Provide the (x, y) coordinate of the cell's center where the given text is located.  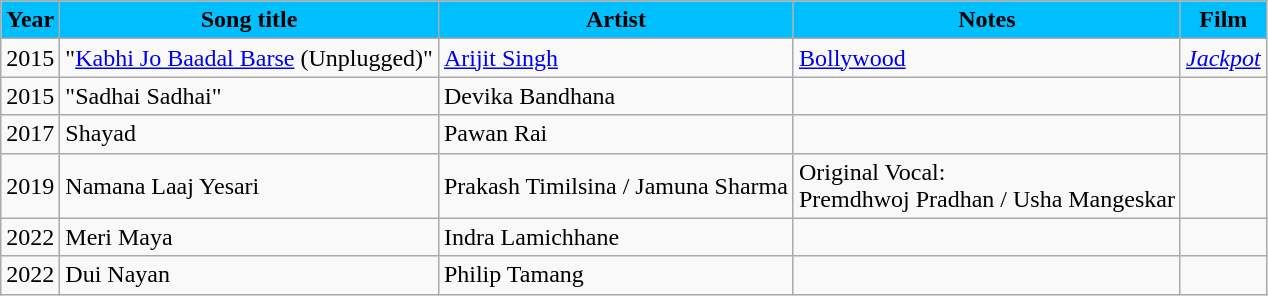
Artist (616, 20)
Namana Laaj Yesari (250, 186)
Meri Maya (250, 237)
Notes (986, 20)
Prakash Timilsina / Jamuna Sharma (616, 186)
Year (30, 20)
"Kabhi Jo Baadal Barse (Unplugged)" (250, 58)
Song title (250, 20)
Film (1223, 20)
Shayad (250, 134)
Arijit Singh (616, 58)
"Sadhai Sadhai" (250, 96)
Dui Nayan (250, 275)
Indra Lamichhane (616, 237)
Philip Tamang (616, 275)
Bollywood (986, 58)
Original Vocal:Premdhwoj Pradhan / Usha Mangeskar (986, 186)
2019 (30, 186)
Jackpot (1223, 58)
Pawan Rai (616, 134)
Devika Bandhana (616, 96)
2017 (30, 134)
